Detect which cell encompasses the target text, then output its (X, Y) center coordinate. 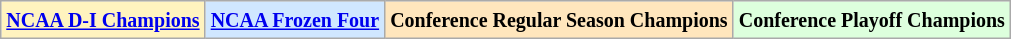
Conference Playoff Champions (872, 20)
NCAA D-I Champions (103, 20)
NCAA Frozen Four (295, 20)
Conference Regular Season Champions (560, 20)
